For the text-containing cell, return its midpoint in [X, Y] coordinate format. 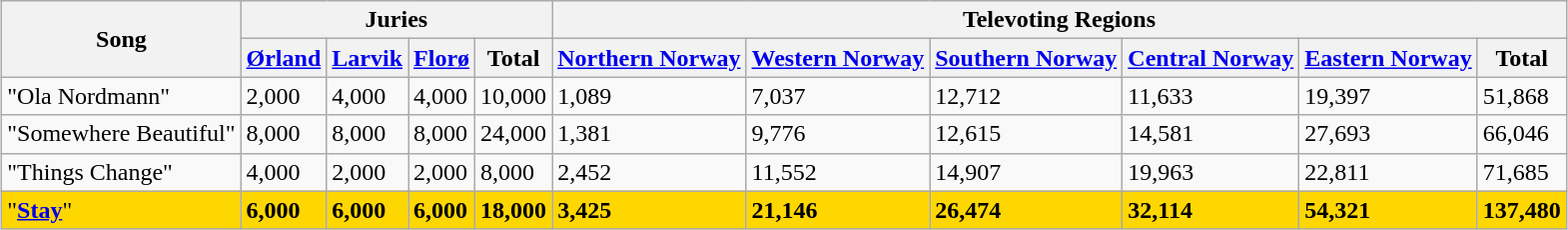
21,146 [838, 210]
32,114 [1210, 210]
18,000 [513, 210]
9,776 [838, 134]
Florø [441, 58]
Larvik [368, 58]
Song [122, 39]
2,452 [649, 172]
10,000 [513, 96]
1,089 [649, 96]
26,474 [1027, 210]
3,425 [649, 210]
Western Norway [838, 58]
14,907 [1027, 172]
12,615 [1027, 134]
137,480 [1522, 210]
"Things Change" [122, 172]
51,868 [1522, 96]
Northern Norway [649, 58]
11,552 [838, 172]
Central Norway [1210, 58]
Eastern Norway [1388, 58]
Ørland [284, 58]
22,811 [1388, 172]
27,693 [1388, 134]
"Somewhere Beautiful" [122, 134]
Southern Norway [1027, 58]
54,321 [1388, 210]
1,381 [649, 134]
Juries [396, 20]
"Ola Nordmann" [122, 96]
66,046 [1522, 134]
12,712 [1027, 96]
24,000 [513, 134]
14,581 [1210, 134]
Televoting Regions [1060, 20]
71,685 [1522, 172]
11,633 [1210, 96]
7,037 [838, 96]
19,963 [1210, 172]
"Stay" [122, 210]
19,397 [1388, 96]
